Find where the given text appears and provide that cell's center as (x, y) coordinate. 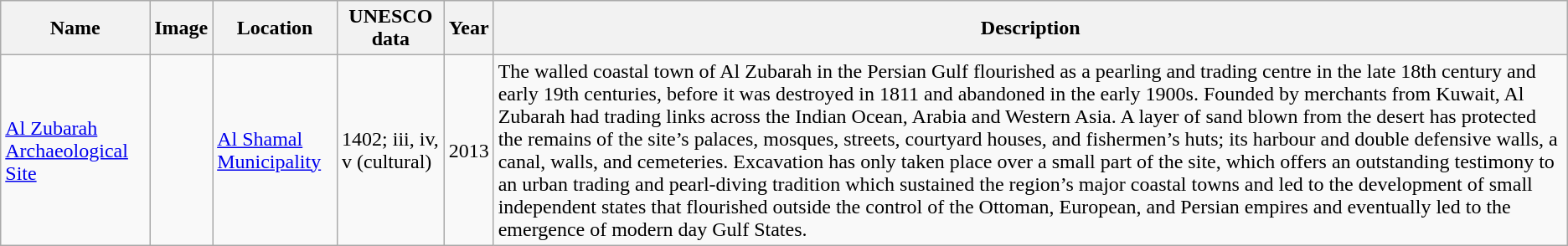
1402; iii, iv, v (cultural) (391, 151)
Al Shamal Municipality (275, 151)
Year (469, 28)
UNESCO data (391, 28)
Al Zubarah Archaeological Site (75, 151)
Name (75, 28)
Image (181, 28)
Location (275, 28)
Description (1030, 28)
2013 (469, 151)
